Capture the cell that displays the provided text and extract its [X, Y] central coordinate. 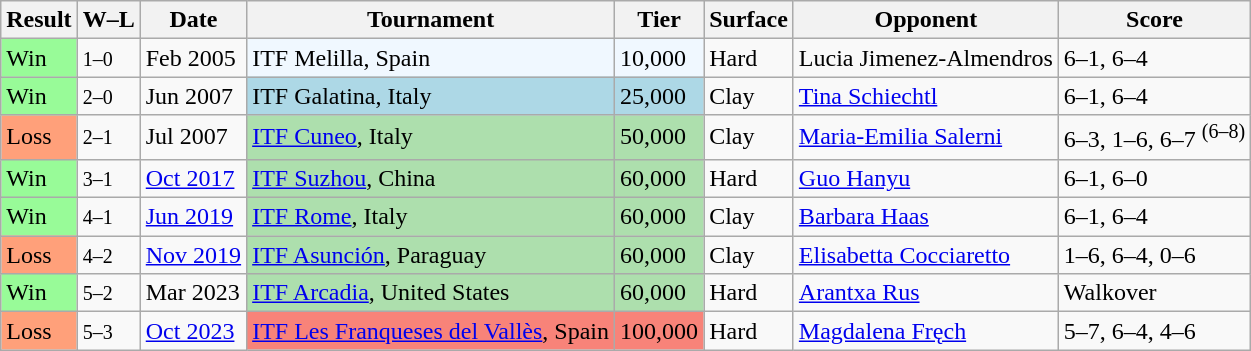
ITF Arcadia, United States [431, 293]
ITF Cuneo, Italy [431, 138]
ITF Galatina, Italy [431, 96]
Tier [660, 20]
4–1 [108, 217]
6–3, 1–6, 6–7 (6–8) [1154, 138]
Arantxa Rus [926, 293]
100,000 [660, 331]
Walkover [1154, 293]
25,000 [660, 96]
Nov 2019 [193, 255]
Tina Schiechtl [926, 96]
Result [39, 20]
Tournament [431, 20]
5–7, 6–4, 4–6 [1154, 331]
Magdalena Fręch [926, 331]
Mar 2023 [193, 293]
Oct 2023 [193, 331]
Score [1154, 20]
Opponent [926, 20]
Oct 2017 [193, 178]
ITF Suzhou, China [431, 178]
Maria-Emilia Salerni [926, 138]
Elisabetta Cocciaretto [926, 255]
Lucia Jimenez-Almendros [926, 58]
Date [193, 20]
2–0 [108, 96]
Barbara Haas [926, 217]
Surface [749, 20]
10,000 [660, 58]
Feb 2005 [193, 58]
ITF Melilla, Spain [431, 58]
Jun 2019 [193, 217]
W–L [108, 20]
ITF Les Franqueses del Vallès, Spain [431, 331]
5–3 [108, 331]
ITF Rome, Italy [431, 217]
1–0 [108, 58]
Guo Hanyu [926, 178]
3–1 [108, 178]
2–1 [108, 138]
50,000 [660, 138]
5–2 [108, 293]
Jul 2007 [193, 138]
Jun 2007 [193, 96]
6–1, 6–0 [1154, 178]
1–6, 6–4, 0–6 [1154, 255]
ITF Asunción, Paraguay [431, 255]
4–2 [108, 255]
